Determine the (X, Y) coordinate at the center of the cell enclosing the given text.  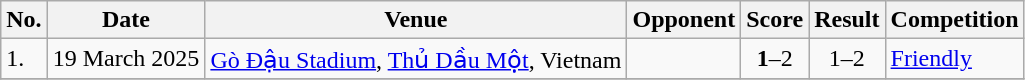
Gò Đậu Stadium, Thủ Dầu Một, Vietnam (416, 59)
Venue (416, 20)
Score (775, 20)
Competition (954, 20)
No. (24, 20)
Date (126, 20)
19 March 2025 (126, 59)
Opponent (684, 20)
Result (847, 20)
Friendly (954, 59)
1. (24, 59)
